Identify which cell holds the provided text, then report its [X, Y] central coordinate. 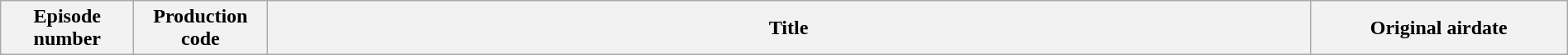
Episode number [68, 28]
Production code [200, 28]
Title [789, 28]
Original airdate [1439, 28]
